Identify which cell holds the provided text, then report its (X, Y) central coordinate. 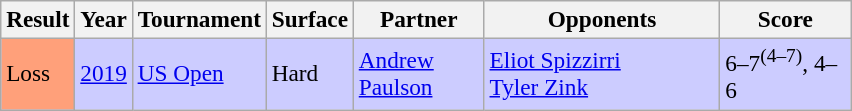
2019 (104, 74)
Result (38, 19)
Opponents (602, 19)
Partner (418, 19)
Andrew Paulson (418, 74)
Hard (310, 74)
Tournament (199, 19)
US Open (199, 74)
Score (786, 19)
Loss (38, 74)
Surface (310, 19)
6–7(4–7), 4–6 (786, 74)
Year (104, 19)
Eliot Spizzirri Tyler Zink (602, 74)
